For the text-containing cell, return its midpoint in [X, Y] coordinate format. 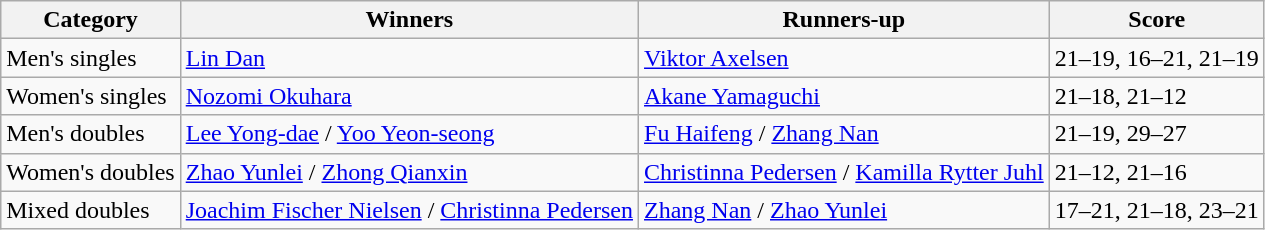
21–12, 21–16 [1156, 172]
Joachim Fischer Nielsen / Christinna Pedersen [409, 210]
Score [1156, 20]
Christinna Pedersen / Kamilla Rytter Juhl [844, 172]
Akane Yamaguchi [844, 96]
Zhao Yunlei / Zhong Qianxin [409, 172]
Lin Dan [409, 58]
Nozomi Okuhara [409, 96]
Zhang Nan / Zhao Yunlei [844, 210]
Women's doubles [90, 172]
Men's singles [90, 58]
Mixed doubles [90, 210]
21–19, 29–27 [1156, 134]
Lee Yong-dae / Yoo Yeon-seong [409, 134]
Viktor Axelsen [844, 58]
Runners-up [844, 20]
17–21, 21–18, 23–21 [1156, 210]
Winners [409, 20]
Men's doubles [90, 134]
21–18, 21–12 [1156, 96]
21–19, 16–21, 21–19 [1156, 58]
Women's singles [90, 96]
Fu Haifeng / Zhang Nan [844, 134]
Category [90, 20]
